Search for the cell housing the specified text and yield its (x, y) center coordinate. 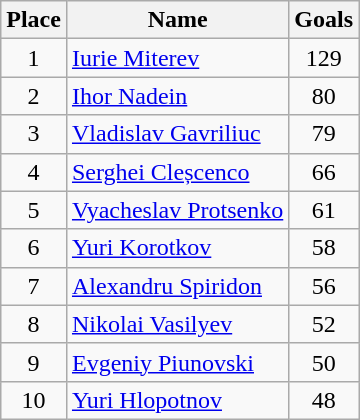
80 (324, 96)
2 (34, 96)
1 (34, 58)
4 (34, 172)
66 (324, 172)
Yuri Korotkov (177, 248)
5 (34, 210)
Serghei Cleșcenco (177, 172)
52 (324, 324)
Place (34, 20)
Evgeniy Piunovski (177, 362)
Nikolai Vasilyev (177, 324)
Alexandru Spiridon (177, 286)
Ihor Nadein (177, 96)
10 (34, 400)
Yuri Hlopotnov (177, 400)
3 (34, 134)
48 (324, 400)
Goals (324, 20)
58 (324, 248)
9 (34, 362)
79 (324, 134)
8 (34, 324)
6 (34, 248)
129 (324, 58)
Vladislav Gavriliuc (177, 134)
61 (324, 210)
Name (177, 20)
56 (324, 286)
Iurie Miterev (177, 58)
50 (324, 362)
7 (34, 286)
Vyacheslav Protsenko (177, 210)
